From the cell containing the given text, extract its center point as (x, y) coordinate. 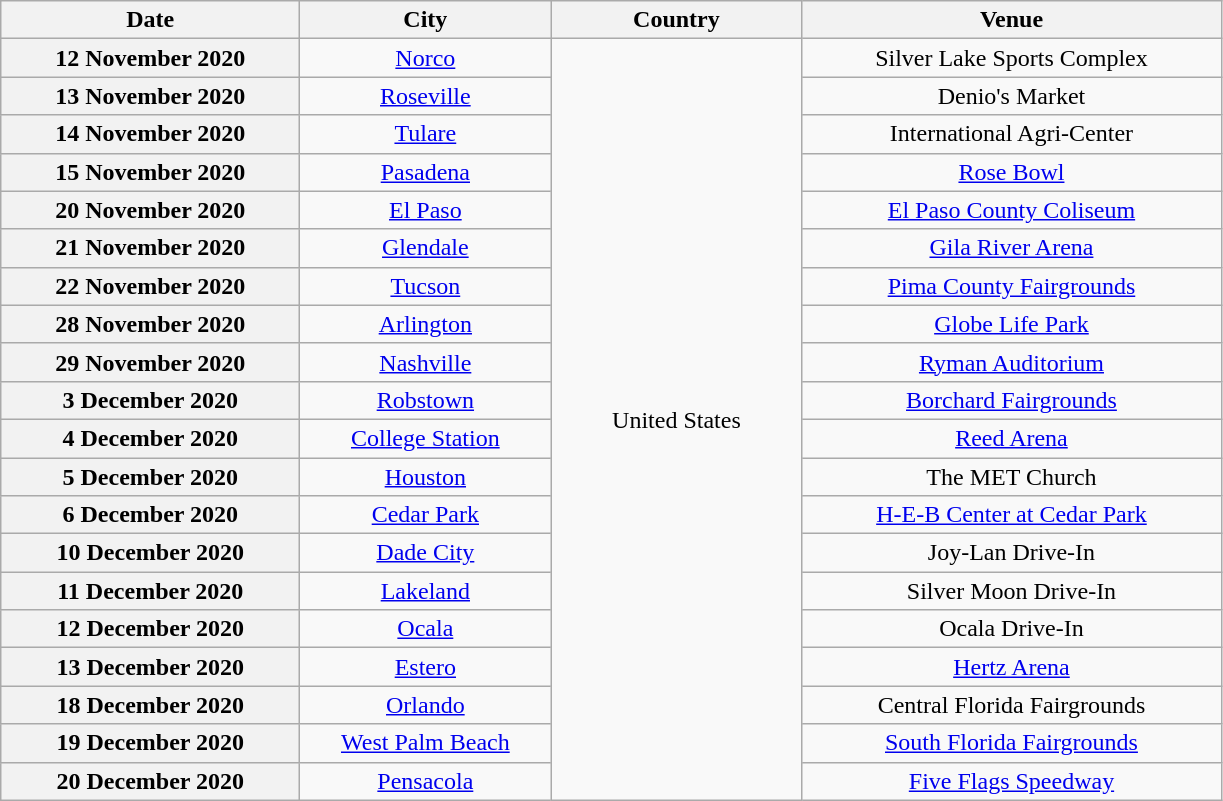
21 November 2020 (150, 248)
Reed Arena (1012, 438)
Houston (426, 477)
Orlando (426, 705)
14 November 2020 (150, 134)
Rose Bowl (1012, 172)
College Station (426, 438)
Glendale (426, 248)
13 November 2020 (150, 96)
12 November 2020 (150, 58)
Arlington (426, 324)
12 December 2020 (150, 629)
20 December 2020 (150, 781)
13 December 2020 (150, 667)
Country (676, 20)
Globe Life Park (1012, 324)
International Agri-Center (1012, 134)
Nashville (426, 362)
Pima County Fairgrounds (1012, 286)
Pasadena (426, 172)
Five Flags Speedway (1012, 781)
United States (676, 420)
West Palm Beach (426, 743)
19 December 2020 (150, 743)
Tucson (426, 286)
Denio's Market (1012, 96)
11 December 2020 (150, 591)
Date (150, 20)
6 December 2020 (150, 515)
Ocala Drive-In (1012, 629)
Estero (426, 667)
Dade City (426, 553)
Robstown (426, 400)
The MET Church (1012, 477)
4 December 2020 (150, 438)
Gila River Arena (1012, 248)
10 December 2020 (150, 553)
Silver Lake Sports Complex (1012, 58)
Pensacola (426, 781)
Ryman Auditorium (1012, 362)
Borchard Fairgrounds (1012, 400)
5 December 2020 (150, 477)
22 November 2020 (150, 286)
15 November 2020 (150, 172)
Silver Moon Drive-In (1012, 591)
Lakeland (426, 591)
Joy-Lan Drive-In (1012, 553)
South Florida Fairgrounds (1012, 743)
Roseville (426, 96)
Central Florida Fairgrounds (1012, 705)
City (426, 20)
El Paso County Coliseum (1012, 210)
Tulare (426, 134)
Venue (1012, 20)
El Paso (426, 210)
Cedar Park (426, 515)
20 November 2020 (150, 210)
Ocala (426, 629)
3 December 2020 (150, 400)
18 December 2020 (150, 705)
H-E-B Center at Cedar Park (1012, 515)
Hertz Arena (1012, 667)
29 November 2020 (150, 362)
28 November 2020 (150, 324)
Norco (426, 58)
